Search for the cell housing the specified text and yield its [X, Y] center coordinate. 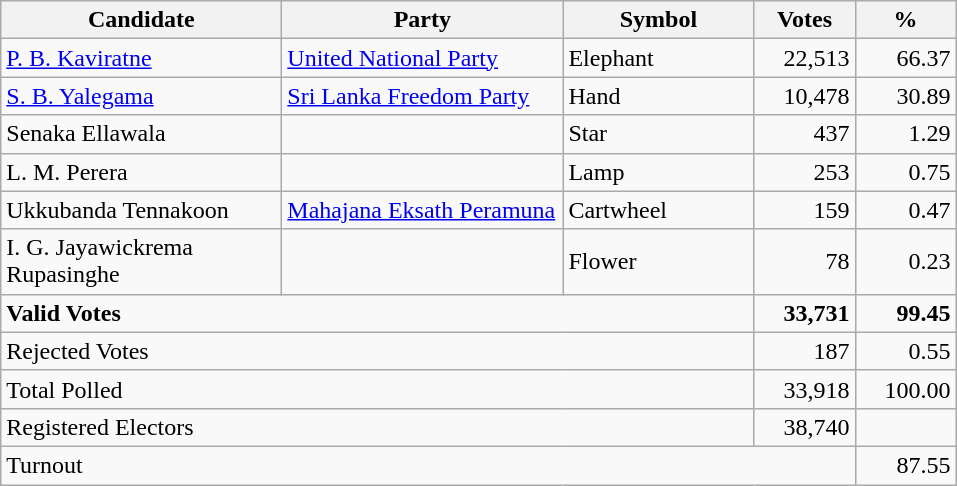
87.55 [906, 465]
187 [804, 351]
22,513 [804, 58]
Hand [658, 96]
L. M. Perera [142, 172]
S. B. Yalegama [142, 96]
Senaka Ellawala [142, 134]
Registered Electors [378, 427]
Mahajana Eksath Peramuna [422, 210]
Sri Lanka Freedom Party [422, 96]
99.45 [906, 313]
0.55 [906, 351]
0.23 [906, 262]
P. B. Kaviratne [142, 58]
10,478 [804, 96]
66.37 [906, 58]
Elephant [658, 58]
Turnout [428, 465]
I. G. Jayawickrema Rupasinghe [142, 262]
Flower [658, 262]
% [906, 20]
437 [804, 134]
Rejected Votes [378, 351]
Party [422, 20]
0.75 [906, 172]
1.29 [906, 134]
Star [658, 134]
Lamp [658, 172]
159 [804, 210]
0.47 [906, 210]
United National Party [422, 58]
Candidate [142, 20]
Cartwheel [658, 210]
Total Polled [378, 389]
253 [804, 172]
33,731 [804, 313]
Ukkubanda Tennakoon [142, 210]
33,918 [804, 389]
Valid Votes [378, 313]
30.89 [906, 96]
78 [804, 262]
Votes [804, 20]
38,740 [804, 427]
Symbol [658, 20]
100.00 [906, 389]
